For the text-containing cell, return its midpoint in [X, Y] coordinate format. 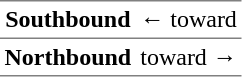
toward → [189, 57]
Southbound [68, 20]
Northbound [68, 57]
← toward [189, 20]
